Pinpoint the cell where the given text exists, returning its (X, Y) midpoint coordinate. 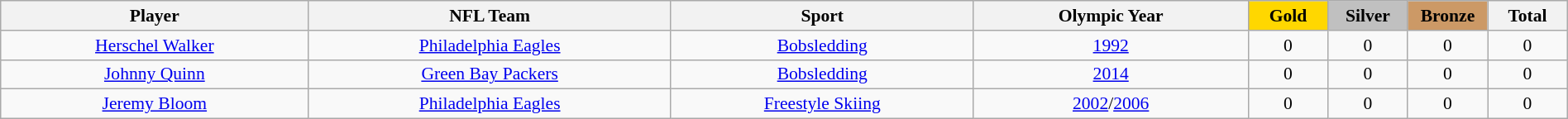
1992 (1111, 45)
Green Bay Packers (490, 74)
2002/2006 (1111, 104)
Freestyle Skiing (822, 104)
Total (1528, 16)
NFL Team (490, 16)
Jeremy Bloom (155, 104)
Johnny Quinn (155, 74)
Olympic Year (1111, 16)
Sport (822, 16)
Silver (1368, 16)
Bronze (1447, 16)
2014 (1111, 74)
Herschel Walker (155, 45)
Player (155, 16)
Gold (1288, 16)
